Pinpoint the cell where the given text exists, returning its [X, Y] midpoint coordinate. 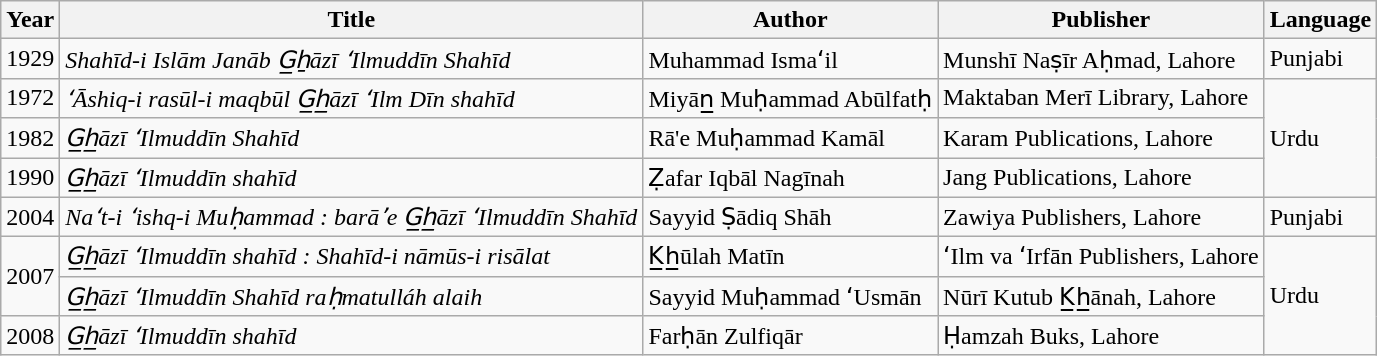
2007 [30, 276]
Title [352, 20]
ʻĀshiq-i rasūl-i maqbūl G̲h̲āzī ʻIlm Dīn shahīd [352, 98]
Karam Publications, Lahore [1102, 138]
Naʻt-i ʻishq-i Muḥammad : barāʼe G̲h̲āzī ʻIlmuddīn Shahīd [352, 217]
Language [1320, 20]
Miyān̲ Muḥammad Abūlfatḥ [790, 98]
K̲h̲ūlah Matīn [790, 257]
G̲h̲āzī ʻIlmuddīn Shahīd [352, 138]
Nūrī Kutub K̲h̲ānah, Lahore [1102, 296]
Muhammad Ismaʻil [790, 59]
2008 [30, 336]
1990 [30, 178]
Sayyid Ṣādiq Shāh [790, 217]
Farḥān Zulfiqār [790, 336]
Year [30, 20]
Maktaban Merī Library, Lahore [1102, 98]
Ẓafar Iqbāl Nagīnah [790, 178]
Shahīd-i Islām Janāb G̲ẖāzī ʻIlmuddīn Shahīd [352, 59]
Jang Publications, Lahore [1102, 178]
Publisher [1102, 20]
1929 [30, 59]
G̲h̲āzī ʻIlmuddīn shahīd : Shahīd-i nāmūs-i risālat [352, 257]
G̲h̲āzī ʻIlmuddīn Shahīd raḥmatulláh alaih [352, 296]
1982 [30, 138]
Rā'e Muḥammad Kamāl [790, 138]
Sayyid Muḥammad ʻUsmān [790, 296]
Munshī Naṣīr Aḥmad, Lahore [1102, 59]
Zawiya Publishers, Lahore [1102, 217]
Author [790, 20]
ʻIlm va ʻIrfān Publishers, Lahore [1102, 257]
1972 [30, 98]
2004 [30, 217]
Ḥamzah Buks, Lahore [1102, 336]
